Determine the (X, Y) coordinate at the center of the cell enclosing the given text.  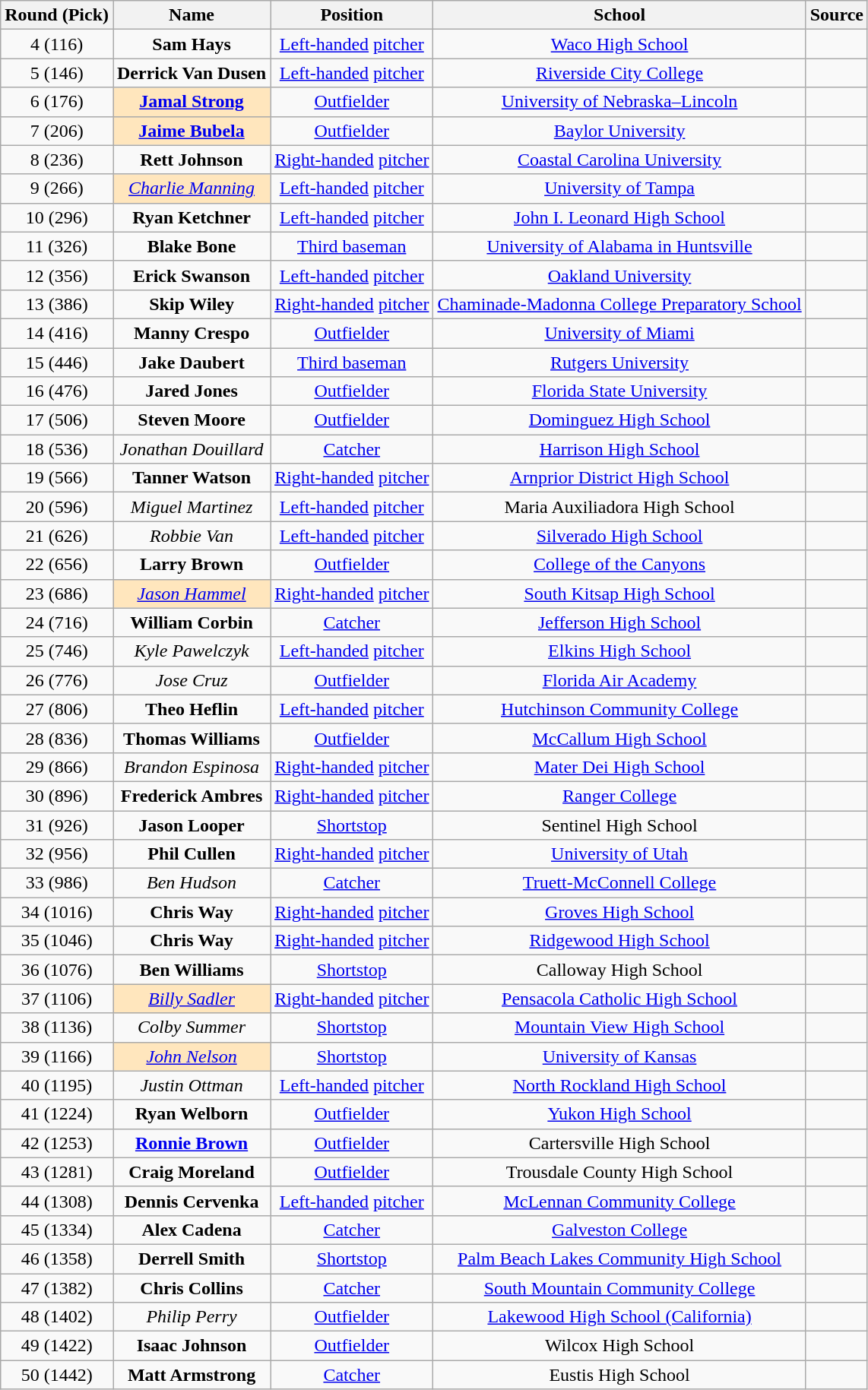
Jared Jones (192, 391)
Erick Swanson (192, 275)
Steven Moore (192, 420)
Round (Pick) (57, 15)
Groves High School (619, 912)
Ben Williams (192, 970)
19 (566) (57, 478)
University of Nebraska–Lincoln (619, 102)
Jose Cruz (192, 680)
33 (986) (57, 883)
Sam Hays (192, 44)
42 (1253) (57, 1143)
29 (866) (57, 767)
47 (1382) (57, 1288)
37 (1106) (57, 999)
Elkins High School (619, 651)
Position (352, 15)
Jason Hammel (192, 594)
Silverado High School (619, 536)
46 (1358) (57, 1259)
23 (686) (57, 594)
Florida State University (619, 391)
18 (536) (57, 449)
South Kitsap High School (619, 594)
Chaminade-Madonna College Preparatory School (619, 304)
Jason Looper (192, 825)
Jonathan Douillard (192, 449)
Ronnie Brown (192, 1143)
10 (296) (57, 217)
Maria Auxiliadora High School (619, 507)
Derrell Smith (192, 1259)
44 (1308) (57, 1201)
Larry Brown (192, 565)
Robbie Van (192, 536)
11 (326) (57, 246)
Theo Heflin (192, 709)
Chris Collins (192, 1288)
Philip Perry (192, 1317)
Craig Moreland (192, 1172)
7 (206) (57, 131)
Coastal Carolina University (619, 160)
Derrick Van Dusen (192, 73)
Justin Ottman (192, 1085)
12 (356) (57, 275)
16 (476) (57, 391)
John I. Leonard High School (619, 217)
32 (956) (57, 854)
38 (1136) (57, 1027)
Miguel Martinez (192, 507)
50 (1442) (57, 1375)
Galveston College (619, 1230)
Ryan Welborn (192, 1114)
39 (1166) (57, 1056)
Name (192, 15)
22 (656) (57, 565)
University of Miami (619, 333)
University of Kansas (619, 1056)
34 (1016) (57, 912)
South Mountain Community College (619, 1288)
School (619, 15)
Jefferson High School (619, 622)
Tanner Watson (192, 478)
Alex Cadena (192, 1230)
24 (716) (57, 622)
Wilcox High School (619, 1346)
30 (896) (57, 796)
Ridgewood High School (619, 941)
4 (116) (57, 44)
Jaime Bubela (192, 131)
Rutgers University (619, 363)
Phil Cullen (192, 854)
Skip Wiley (192, 304)
26 (776) (57, 680)
28 (836) (57, 738)
Thomas Williams (192, 738)
Charlie Manning (192, 188)
20 (596) (57, 507)
Jamal Strong (192, 102)
45 (1334) (57, 1230)
Source (836, 15)
Mater Dei High School (619, 767)
Jake Daubert (192, 363)
Oakland University (619, 275)
21 (626) (57, 536)
Isaac Johnson (192, 1346)
40 (1195) (57, 1085)
Rett Johnson (192, 160)
5 (146) (57, 73)
31 (926) (57, 825)
Baylor University (619, 131)
Colby Summer (192, 1027)
27 (806) (57, 709)
35 (1046) (57, 941)
Kyle Pawelczyk (192, 651)
48 (1402) (57, 1317)
Blake Bone (192, 246)
8 (236) (57, 160)
John Nelson (192, 1056)
College of the Canyons (619, 565)
Riverside City College (619, 73)
Cartersville High School (619, 1143)
Brandon Espinosa (192, 767)
Dominguez High School (619, 420)
49 (1422) (57, 1346)
Matt Armstrong (192, 1375)
William Corbin (192, 622)
Ranger College (619, 796)
Arnprior District High School (619, 478)
Billy Sadler (192, 999)
41 (1224) (57, 1114)
9 (266) (57, 188)
36 (1076) (57, 970)
17 (506) (57, 420)
University of Tampa (619, 188)
University of Alabama in Huntsville (619, 246)
Truett-McConnell College (619, 883)
13 (386) (57, 304)
Palm Beach Lakes Community High School (619, 1259)
Dennis Cervenka (192, 1201)
Hutchinson Community College (619, 709)
Frederick Ambres (192, 796)
Pensacola Catholic High School (619, 999)
Waco High School (619, 44)
Eustis High School (619, 1375)
McLennan Community College (619, 1201)
North Rockland High School (619, 1085)
Sentinel High School (619, 825)
6 (176) (57, 102)
Trousdale County High School (619, 1172)
Florida Air Academy (619, 680)
Calloway High School (619, 970)
McCallum High School (619, 738)
15 (446) (57, 363)
43 (1281) (57, 1172)
Mountain View High School (619, 1027)
25 (746) (57, 651)
Manny Crespo (192, 333)
14 (416) (57, 333)
Harrison High School (619, 449)
Ryan Ketchner (192, 217)
University of Utah (619, 854)
Yukon High School (619, 1114)
Lakewood High School (California) (619, 1317)
Ben Hudson (192, 883)
